Identify which cell holds the provided text, then report its (X, Y) central coordinate. 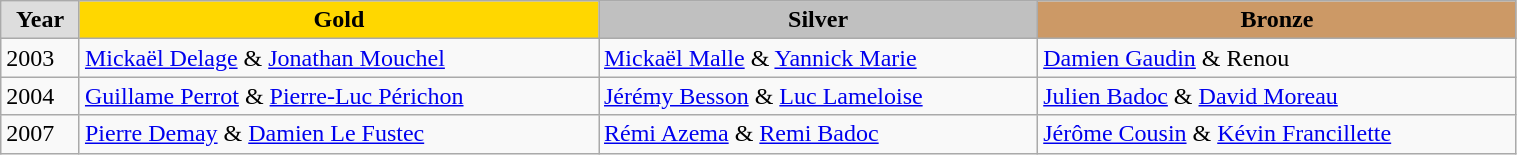
Julien Badoc & David Moreau (1277, 96)
2003 (40, 58)
Jérôme Cousin & Kévin Francillette (1277, 134)
Mickaël Malle & Yannick Marie (818, 58)
Year (40, 20)
Jérémy Besson & Luc Lameloise (818, 96)
Rémi Azema & Remi Badoc (818, 134)
Pierre Demay & Damien Le Fustec (338, 134)
2007 (40, 134)
Gold (338, 20)
Silver (818, 20)
Bronze (1277, 20)
Damien Gaudin & Renou (1277, 58)
Guillame Perrot & Pierre-Luc Périchon (338, 96)
2004 (40, 96)
Mickaël Delage & Jonathan Mouchel (338, 58)
